Detect which cell encompasses the target text, then output its (x, y) center coordinate. 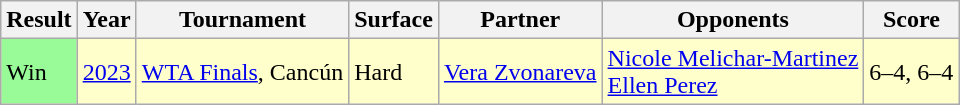
Hard (394, 72)
Opponents (733, 20)
Win (39, 72)
WTA Finals, Cancún (242, 72)
Vera Zvonareva (520, 72)
Result (39, 20)
Score (912, 20)
Year (106, 20)
6–4, 6–4 (912, 72)
2023 (106, 72)
Surface (394, 20)
Tournament (242, 20)
Nicole Melichar-Martinez Ellen Perez (733, 72)
Partner (520, 20)
